Identify which cell holds the provided text, then report its [X, Y] central coordinate. 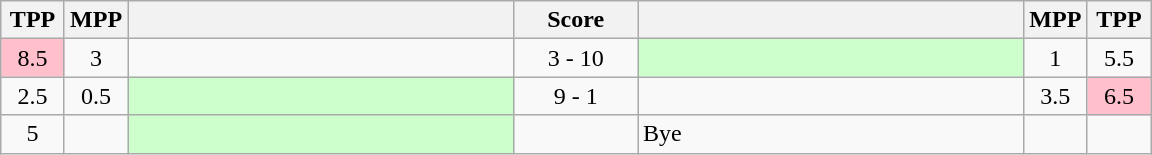
9 - 1 [576, 96]
3.5 [1056, 96]
3 [96, 58]
8.5 [33, 58]
1 [1056, 58]
Score [576, 20]
2.5 [33, 96]
6.5 [1119, 96]
Bye [831, 134]
0.5 [96, 96]
3 - 10 [576, 58]
5 [33, 134]
5.5 [1119, 58]
